Search for the cell housing the specified text and yield its (x, y) center coordinate. 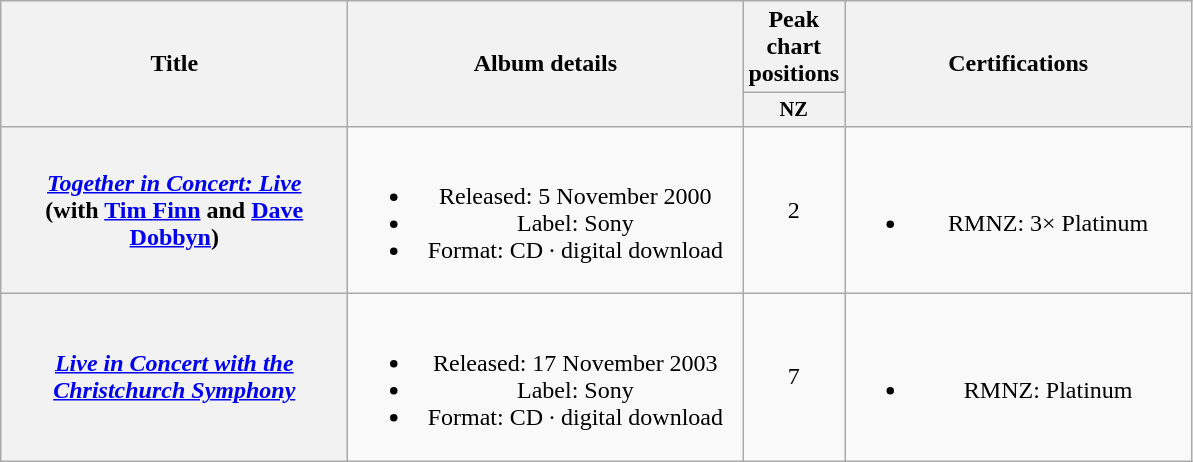
7 (794, 378)
Released: 5 November 2000Label: SonyFormat: CD · digital download (546, 210)
Peak chart positions (794, 47)
Together in Concert: Live (with Tim Finn and Dave Dobbyn) (174, 210)
Certifications (1018, 64)
2 (794, 210)
NZ (794, 110)
Live in Concert with the Christchurch Symphony (174, 378)
Album details (546, 64)
RMNZ: Platinum (1018, 378)
RMNZ: 3× Platinum (1018, 210)
Released: 17 November 2003Label: SonyFormat: CD · digital download (546, 378)
Title (174, 64)
